Identify which cell holds the provided text, then report its [x, y] central coordinate. 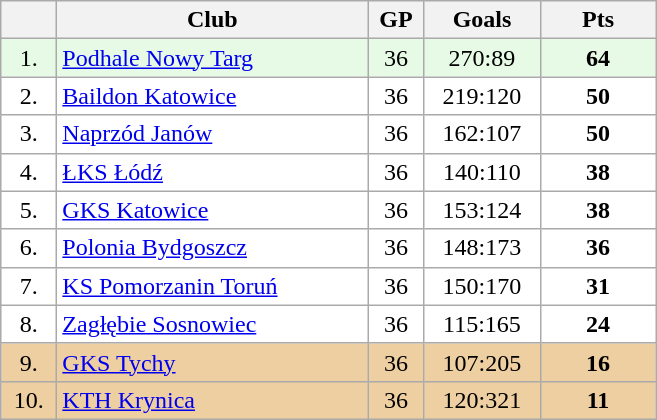
1. [29, 58]
Club [212, 20]
9. [29, 362]
64 [598, 58]
KS Pomorzanin Toruń [212, 286]
150:170 [482, 286]
120:321 [482, 400]
Goals [482, 20]
Pts [598, 20]
270:89 [482, 58]
ŁKS Łódź [212, 172]
24 [598, 324]
3. [29, 134]
KTH Krynica [212, 400]
4. [29, 172]
Zagłębie Sosnowiec [212, 324]
5. [29, 210]
140:110 [482, 172]
Baildon Katowice [212, 96]
7. [29, 286]
148:173 [482, 248]
153:124 [482, 210]
107:205 [482, 362]
6. [29, 248]
10. [29, 400]
GKS Tychy [212, 362]
115:165 [482, 324]
GKS Katowice [212, 210]
GP [396, 20]
Polonia Bydgoszcz [212, 248]
2. [29, 96]
16 [598, 362]
Podhale Nowy Targ [212, 58]
219:120 [482, 96]
162:107 [482, 134]
11 [598, 400]
31 [598, 286]
Naprzód Janów [212, 134]
8. [29, 324]
